Provide the (x, y) coordinate of the cell's center where the given text is located.  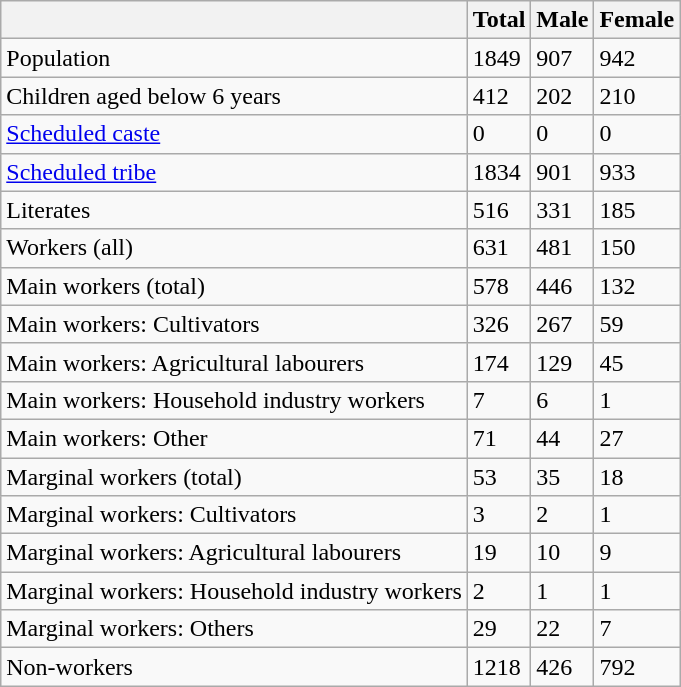
27 (637, 438)
Main workers (total) (234, 286)
185 (637, 210)
446 (562, 286)
1834 (499, 172)
Literates (234, 210)
Marginal workers: Household industry workers (234, 591)
Marginal workers (total) (234, 477)
Scheduled tribe (234, 172)
Main workers: Agricultural labourers (234, 362)
202 (562, 96)
9 (637, 553)
901 (562, 172)
Marginal workers: Others (234, 629)
210 (637, 96)
35 (562, 477)
Male (562, 20)
53 (499, 477)
59 (637, 324)
907 (562, 58)
Marginal workers: Agricultural labourers (234, 553)
933 (637, 172)
Main workers: Household industry workers (234, 400)
331 (562, 210)
267 (562, 324)
18 (637, 477)
3 (499, 515)
Population (234, 58)
792 (637, 667)
19 (499, 553)
44 (562, 438)
132 (637, 286)
578 (499, 286)
150 (637, 248)
Scheduled caste (234, 134)
6 (562, 400)
29 (499, 629)
71 (499, 438)
426 (562, 667)
129 (562, 362)
516 (499, 210)
10 (562, 553)
Main workers: Other (234, 438)
Non-workers (234, 667)
412 (499, 96)
1849 (499, 58)
481 (562, 248)
Female (637, 20)
174 (499, 362)
631 (499, 248)
1218 (499, 667)
Workers (all) (234, 248)
Children aged below 6 years (234, 96)
Marginal workers: Cultivators (234, 515)
22 (562, 629)
Total (499, 20)
Main workers: Cultivators (234, 324)
45 (637, 362)
942 (637, 58)
326 (499, 324)
